For the text-containing cell, return its midpoint in [X, Y] coordinate format. 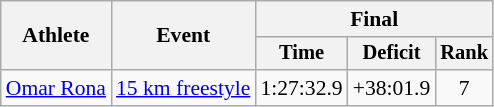
+38:01.9 [392, 88]
Omar Rona [56, 88]
Final [374, 19]
7 [464, 88]
Rank [464, 54]
Event [183, 36]
Athlete [56, 36]
1:27:32.9 [301, 88]
Time [301, 54]
15 km freestyle [183, 88]
Deficit [392, 54]
